Extract the (X, Y) coordinate from the center of the cell holding the provided text.  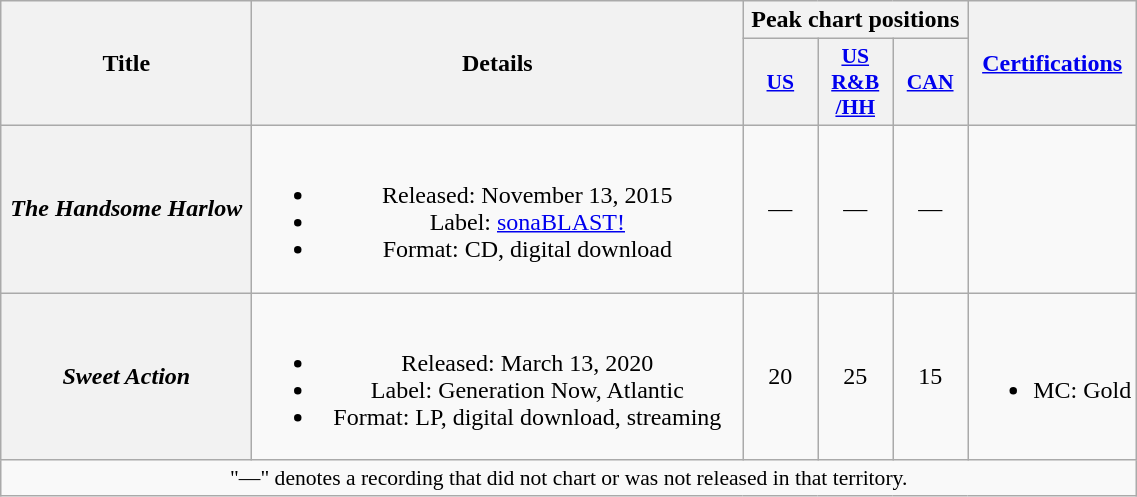
20 (780, 376)
Sweet Action (126, 376)
Title (126, 64)
Details (498, 64)
CAN (930, 82)
25 (856, 376)
Released: March 13, 2020Label: Generation Now, AtlanticFormat: LP, digital download, streaming (498, 376)
US (780, 82)
USR&B/HH (856, 82)
Peak chart positions (856, 20)
The Handsome Harlow (126, 208)
Released: November 13, 2015Label: sonaBLAST!Format: CD, digital download (498, 208)
Certifications (1052, 64)
15 (930, 376)
"—" denotes a recording that did not chart or was not released in that territory. (569, 478)
MC: Gold (1052, 376)
